For the text-containing cell, return its midpoint in (X, Y) coordinate format. 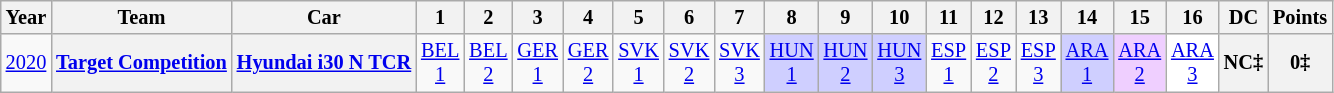
4 (588, 17)
5 (638, 17)
0‡ (1300, 63)
13 (1038, 17)
DC (1244, 17)
ARA2 (1140, 63)
SVK3 (739, 63)
1 (440, 17)
SVK2 (689, 63)
16 (1192, 17)
Year (26, 17)
12 (994, 17)
NC‡ (1244, 63)
ESP2 (994, 63)
9 (846, 17)
GER1 (537, 63)
Points (1300, 17)
15 (1140, 17)
HUN1 (792, 63)
6 (689, 17)
ESP1 (948, 63)
7 (739, 17)
HUN2 (846, 63)
Team (142, 17)
14 (1088, 17)
10 (899, 17)
ARA3 (1192, 63)
BEL1 (440, 63)
11 (948, 17)
2 (488, 17)
ESP3 (1038, 63)
Target Competition (142, 63)
ARA1 (1088, 63)
8 (792, 17)
HUN3 (899, 63)
3 (537, 17)
BEL2 (488, 63)
Hyundai i30 N TCR (324, 63)
2020 (26, 63)
SVK1 (638, 63)
GER2 (588, 63)
Car (324, 17)
